Provide the [X, Y] coordinate of the cell's center where the given text is located.  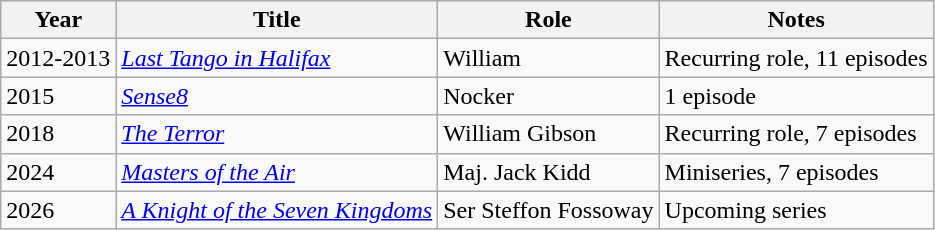
1 episode [796, 96]
Sense8 [277, 96]
Title [277, 20]
2024 [58, 172]
Notes [796, 20]
Recurring role, 7 episodes [796, 134]
2012-2013 [58, 58]
William Gibson [548, 134]
Recurring role, 11 episodes [796, 58]
The Terror [277, 134]
2018 [58, 134]
Nocker [548, 96]
Masters of the Air [277, 172]
2015 [58, 96]
Maj. Jack Kidd [548, 172]
William [548, 58]
A Knight of the Seven Kingdoms [277, 210]
2026 [58, 210]
Last Tango in Halifax [277, 58]
Upcoming series [796, 210]
Role [548, 20]
Miniseries, 7 episodes [796, 172]
Ser Steffon Fossoway [548, 210]
Year [58, 20]
